Determine the (X, Y) coordinate at the center of the cell enclosing the given text.  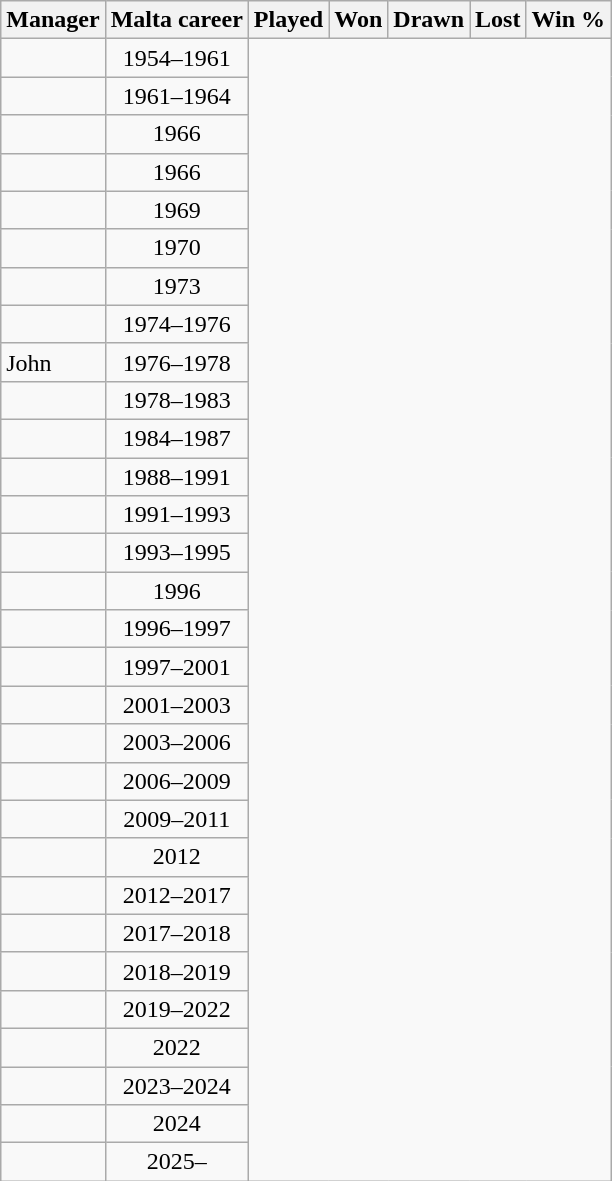
Malta career (176, 20)
1991–1993 (176, 515)
1970 (176, 248)
1969 (176, 210)
1997–2001 (176, 667)
2022 (176, 1047)
2017–2018 (176, 933)
2024 (176, 1124)
Played (288, 20)
Lost (498, 20)
2006–2009 (176, 781)
2001–2003 (176, 705)
1996–1997 (176, 629)
1961–1964 (176, 96)
Won (358, 20)
1988–1991 (176, 477)
1978–1983 (176, 400)
1954–1961 (176, 58)
2019–2022 (176, 1009)
1976–1978 (176, 362)
2018–2019 (176, 971)
2012 (176, 857)
2023–2024 (176, 1085)
1984–1987 (176, 438)
John (53, 362)
Drawn (429, 20)
2025– (176, 1162)
2003–2006 (176, 743)
2012–2017 (176, 895)
1996 (176, 591)
1973 (176, 286)
Win % (568, 20)
Manager (53, 20)
2009–2011 (176, 819)
1993–1995 (176, 553)
1974–1976 (176, 324)
